Extract the (x, y) coordinate from the center of the cell holding the provided text.  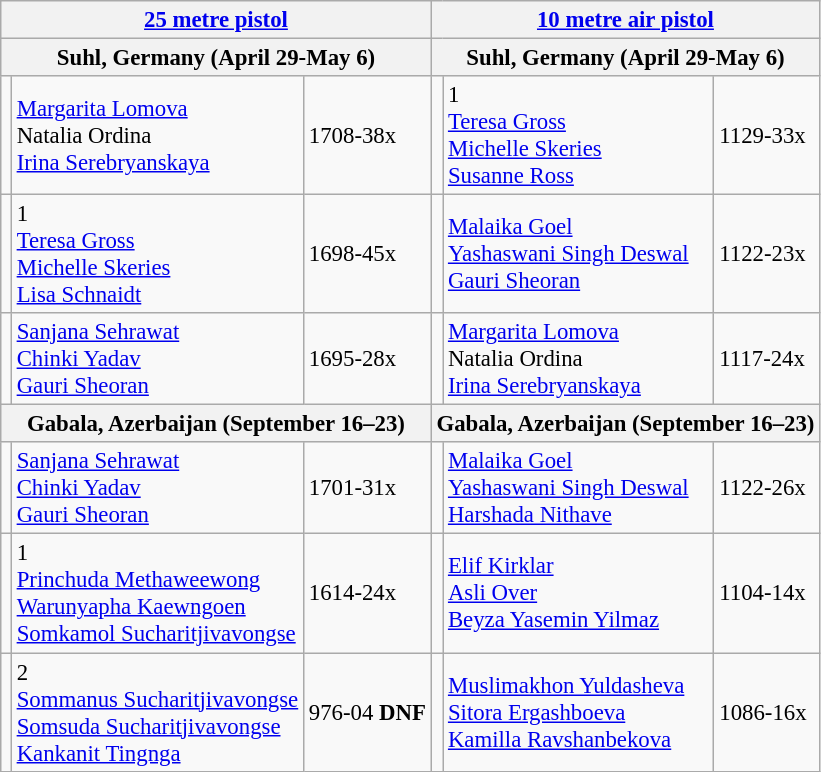
1122-23x (767, 254)
1708-38x (368, 136)
1695-28x (368, 359)
1129-33x (767, 136)
1086-16x (767, 712)
Elif KirklarAsli OverBeyza Yasemin Yilmaz (578, 594)
2Sommanus SucharitjivavongseSomsuda SucharitjivavongseKankanit Tingnga (157, 712)
1Teresa GrossMichelle SkeriesLisa Schnaidt (157, 254)
1122-26x (767, 488)
Malaika GoelYashaswani Singh DeswalGauri Sheoran (578, 254)
10 metre air pistol (626, 20)
Muslimakhon YuldashevaSitora ErgashboevaKamilla Ravshanbekova (578, 712)
1Teresa GrossMichelle SkeriesSusanne Ross (578, 136)
1698-45x (368, 254)
1614-24x (368, 594)
1117-24x (767, 359)
1701-31x (368, 488)
25 metre pistol (216, 20)
976-04 DNF (368, 712)
1Princhuda MethaweewongWarunyapha KaewngoenSomkamol Sucharitjivavongse (157, 594)
Malaika GoelYashaswani Singh DeswalHarshada Nithave (578, 488)
1104-14x (767, 594)
